Detect which cell encompasses the target text, then output its [X, Y] center coordinate. 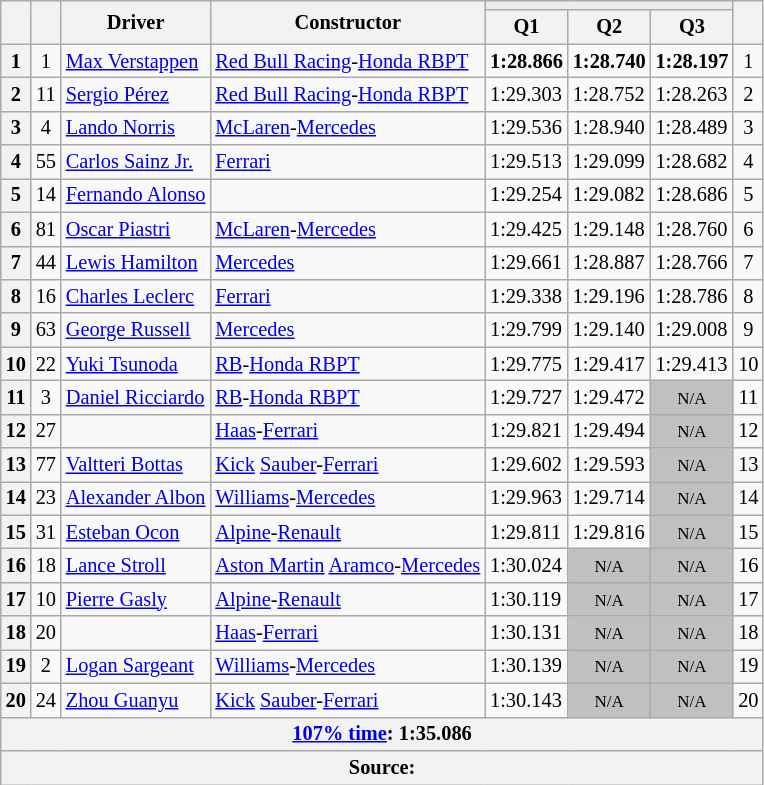
1:29.148 [610, 229]
1:30.131 [526, 633]
Aston Martin Aramco-Mercedes [348, 565]
1:29.593 [610, 465]
1:30.139 [526, 666]
1:28.760 [692, 229]
Oscar Piastri [136, 229]
1:28.940 [610, 128]
31 [46, 532]
1:29.821 [526, 431]
1:30.143 [526, 700]
1:28.686 [692, 195]
1:29.413 [692, 364]
1:28.786 [692, 296]
1:28.740 [610, 61]
81 [46, 229]
1:29.727 [526, 397]
Alexander Albon [136, 498]
1:29.513 [526, 162]
1:29.816 [610, 532]
63 [46, 330]
George Russell [136, 330]
Esteban Ocon [136, 532]
22 [46, 364]
1:29.099 [610, 162]
1:28.866 [526, 61]
Driver [136, 22]
Constructor [348, 22]
1:30.119 [526, 599]
Lance Stroll [136, 565]
1:30.024 [526, 565]
1:28.766 [692, 263]
Q1 [526, 27]
Max Verstappen [136, 61]
1:29.811 [526, 532]
1:29.303 [526, 94]
27 [46, 431]
1:28.887 [610, 263]
1:29.417 [610, 364]
1:29.082 [610, 195]
1:28.489 [692, 128]
1:29.472 [610, 397]
44 [46, 263]
1:29.963 [526, 498]
1:28.263 [692, 94]
107% time: 1:35.086 [382, 734]
Daniel Ricciardo [136, 397]
77 [46, 465]
1:28.197 [692, 61]
24 [46, 700]
1:29.254 [526, 195]
Carlos Sainz Jr. [136, 162]
1:29.140 [610, 330]
Q3 [692, 27]
Source: [382, 767]
Charles Leclerc [136, 296]
1:29.425 [526, 229]
1:28.752 [610, 94]
23 [46, 498]
Valtteri Bottas [136, 465]
Sergio Pérez [136, 94]
1:29.338 [526, 296]
1:29.799 [526, 330]
Fernando Alonso [136, 195]
1:29.714 [610, 498]
1:28.682 [692, 162]
1:29.008 [692, 330]
1:29.536 [526, 128]
Yuki Tsunoda [136, 364]
1:29.494 [610, 431]
Logan Sargeant [136, 666]
Pierre Gasly [136, 599]
55 [46, 162]
Q2 [610, 27]
Zhou Guanyu [136, 700]
Lewis Hamilton [136, 263]
1:29.196 [610, 296]
1:29.602 [526, 465]
1:29.661 [526, 263]
Lando Norris [136, 128]
1:29.775 [526, 364]
